Scan for the cell matching the given text and deliver its (x, y) coordinate at center. 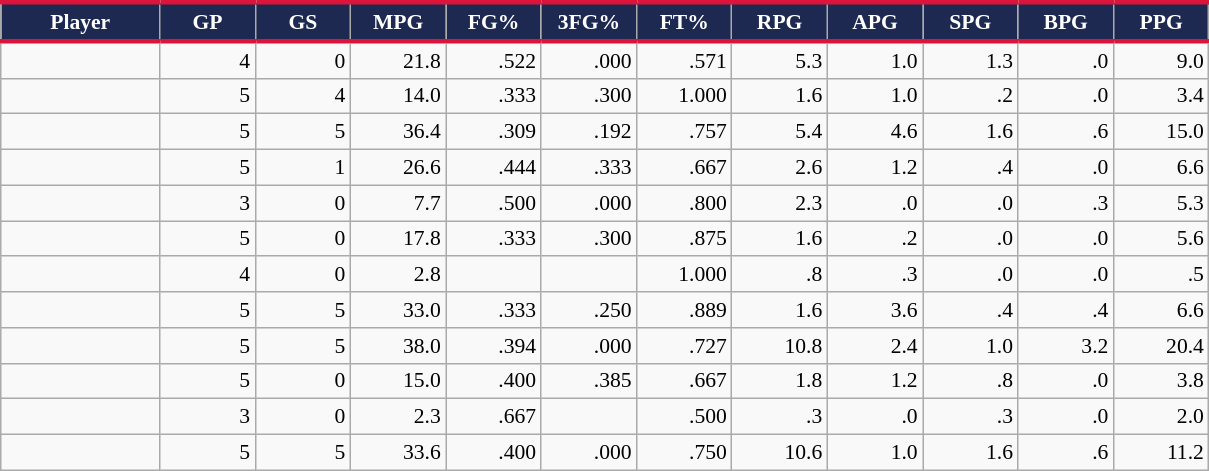
2.8 (398, 275)
.875 (684, 239)
38.0 (398, 346)
.5 (1161, 275)
APG (874, 22)
9.0 (1161, 60)
20.4 (1161, 346)
4.6 (874, 132)
.522 (494, 60)
.192 (588, 132)
Player (80, 22)
.385 (588, 381)
10.6 (780, 453)
2.6 (780, 168)
FT% (684, 22)
5.4 (780, 132)
1 (302, 168)
RPG (780, 22)
.727 (684, 346)
3.8 (1161, 381)
14.0 (398, 96)
BPG (1066, 22)
GP (208, 22)
1.8 (780, 381)
2.4 (874, 346)
FG% (494, 22)
3FG% (588, 22)
PPG (1161, 22)
2.0 (1161, 417)
7.7 (398, 203)
.250 (588, 310)
MPG (398, 22)
.309 (494, 132)
.444 (494, 168)
3.4 (1161, 96)
5.6 (1161, 239)
33.0 (398, 310)
GS (302, 22)
.571 (684, 60)
3.2 (1066, 346)
.889 (684, 310)
11.2 (1161, 453)
.800 (684, 203)
SPG (970, 22)
33.6 (398, 453)
26.6 (398, 168)
17.8 (398, 239)
.750 (684, 453)
1.3 (970, 60)
.394 (494, 346)
.757 (684, 132)
21.8 (398, 60)
36.4 (398, 132)
3.6 (874, 310)
10.8 (780, 346)
